Determine the [X, Y] coordinate at the center of the cell enclosing the given text.  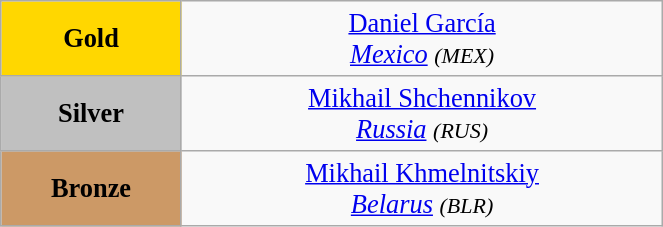
Mikhail KhmelnitskiyBelarus (BLR) [422, 188]
Silver [92, 112]
Gold [92, 38]
Mikhail ShchennikovRussia (RUS) [422, 112]
Daniel GarcíaMexico (MEX) [422, 38]
Bronze [92, 188]
